From the cell containing the given text, extract its center point as (X, Y) coordinate. 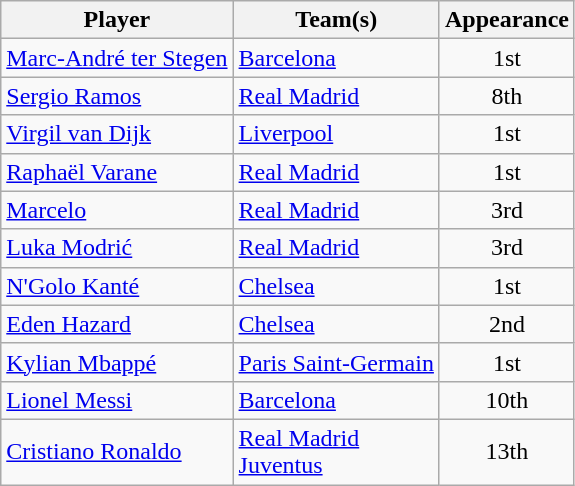
Marcelo (117, 210)
Sergio Ramos (117, 96)
Raphaël Varane (117, 172)
Liverpool (336, 134)
N'Golo Kanté (117, 286)
13th (506, 452)
Paris Saint-Germain (336, 362)
Marc-André ter Stegen (117, 58)
Appearance (506, 20)
8th (506, 96)
10th (506, 400)
Real Madrid Juventus (336, 452)
Luka Modrić (117, 248)
Kylian Mbappé (117, 362)
Lionel Messi (117, 400)
2nd (506, 324)
Virgil van Dijk (117, 134)
Team(s) (336, 20)
Eden Hazard (117, 324)
Cristiano Ronaldo (117, 452)
Player (117, 20)
